For the text-containing cell, return its midpoint in [X, Y] coordinate format. 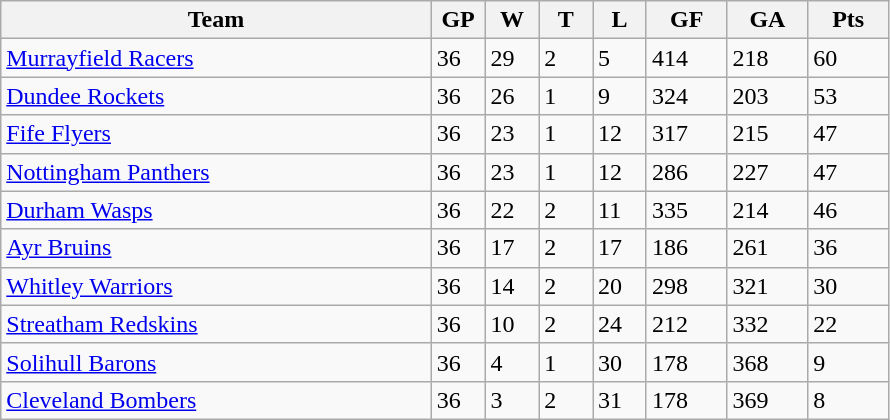
Whitley Warriors [216, 286]
53 [848, 96]
GF [686, 20]
29 [512, 58]
298 [686, 286]
11 [620, 210]
324 [686, 96]
T [566, 20]
Team [216, 20]
26 [512, 96]
60 [848, 58]
Pts [848, 20]
321 [768, 286]
218 [768, 58]
261 [768, 248]
212 [686, 324]
335 [686, 210]
46 [848, 210]
GP [458, 20]
215 [768, 134]
203 [768, 96]
186 [686, 248]
5 [620, 58]
369 [768, 400]
Murrayfield Racers [216, 58]
Nottingham Panthers [216, 172]
317 [686, 134]
Dundee Rockets [216, 96]
Solihull Barons [216, 362]
332 [768, 324]
3 [512, 400]
Cleveland Bombers [216, 400]
L [620, 20]
368 [768, 362]
W [512, 20]
10 [512, 324]
Durham Wasps [216, 210]
227 [768, 172]
GA [768, 20]
8 [848, 400]
Streatham Redskins [216, 324]
286 [686, 172]
414 [686, 58]
Ayr Bruins [216, 248]
214 [768, 210]
14 [512, 286]
31 [620, 400]
4 [512, 362]
24 [620, 324]
Fife Flyers [216, 134]
20 [620, 286]
